Determine the [X, Y] coordinate at the center of the cell enclosing the given text.  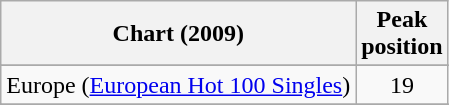
Europe (European Hot 100 Singles) [178, 85]
Chart (2009) [178, 34]
Peakposition [402, 34]
19 [402, 85]
